Search for the cell housing the specified text and yield its [x, y] center coordinate. 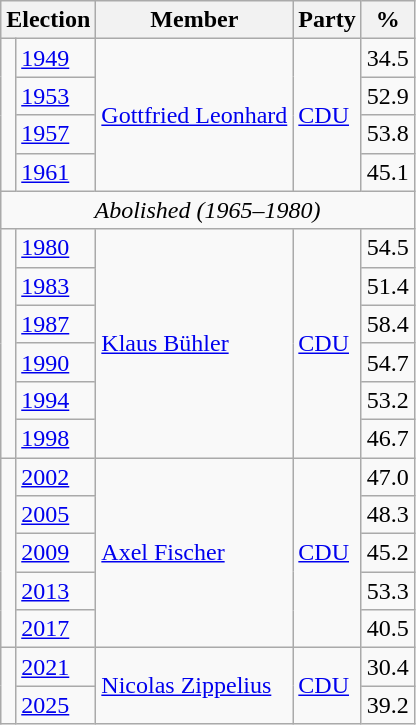
2017 [56, 629]
45.1 [388, 172]
53.8 [388, 134]
1953 [56, 96]
34.5 [388, 58]
30.4 [388, 667]
% [388, 20]
Nicolas Zippelius [194, 686]
1987 [56, 324]
Gottfried Leonhard [194, 115]
1949 [56, 58]
48.3 [388, 515]
1983 [56, 286]
45.2 [388, 553]
1998 [56, 438]
2005 [56, 515]
54.7 [388, 362]
1990 [56, 362]
2013 [56, 591]
2002 [56, 477]
Election [48, 20]
52.9 [388, 96]
2025 [56, 705]
2021 [56, 667]
1957 [56, 134]
46.7 [388, 438]
53.3 [388, 591]
53.2 [388, 400]
Member [194, 20]
2009 [56, 553]
58.4 [388, 324]
39.2 [388, 705]
47.0 [388, 477]
54.5 [388, 248]
51.4 [388, 286]
Axel Fischer [194, 553]
Party [327, 20]
Klaus Bühler [194, 343]
1994 [56, 400]
Abolished (1965–1980) [208, 210]
1961 [56, 172]
1980 [56, 248]
40.5 [388, 629]
